Return the [x, y] coordinate for the center point of the cell that contains the specified text.  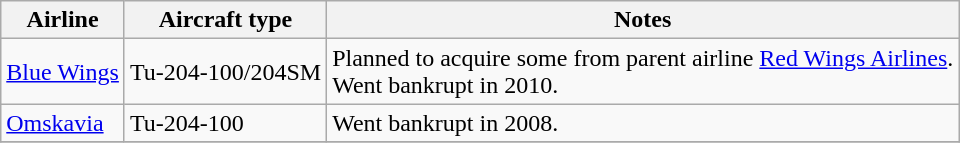
Notes [643, 20]
Aircraft type [225, 20]
Airline [63, 20]
Tu-204-100/204SM [225, 72]
Tu-204-100 [225, 123]
Went bankrupt in 2008. [643, 123]
Planned to acquire some from parent airline Red Wings Airlines. Went bankrupt in 2010. [643, 72]
Blue Wings [63, 72]
Omskavia [63, 123]
